Scan for the cell matching the given text and deliver its (x, y) coordinate at center. 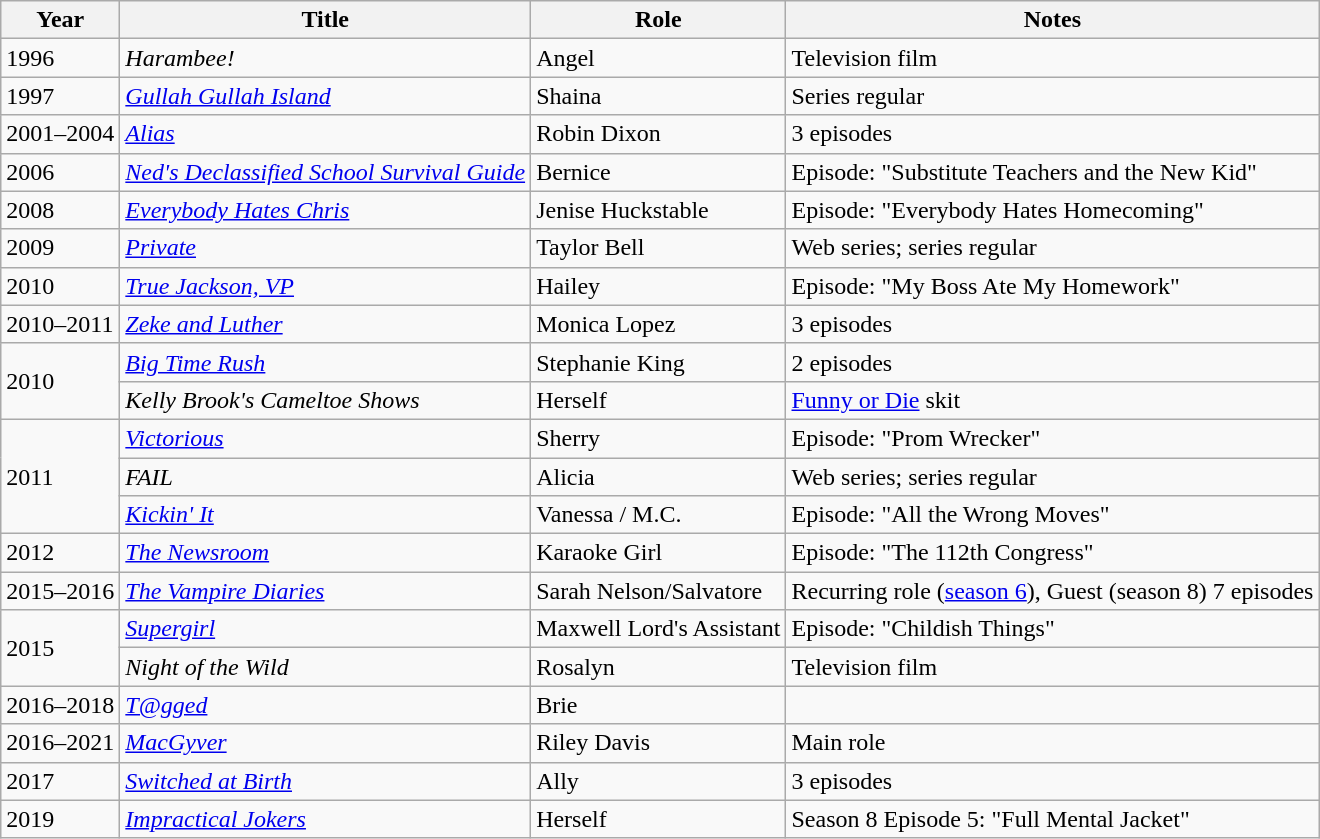
Night of the Wild (326, 667)
2 episodes (1052, 362)
2015–2016 (60, 591)
Stephanie King (658, 362)
2001–2004 (60, 134)
Supergirl (326, 629)
Alicia (658, 477)
Karaoke Girl (658, 553)
Maxwell Lord's Assistant (658, 629)
The Vampire Diaries (326, 591)
Taylor Bell (658, 248)
Angel (658, 58)
Sherry (658, 438)
Everybody Hates Chris (326, 210)
Robin Dixon (658, 134)
Harambee! (326, 58)
Riley Davis (658, 743)
Zeke and Luther (326, 324)
Series regular (1052, 96)
2011 (60, 476)
Episode: "Substitute Teachers and the New Kid" (1052, 172)
Private (326, 248)
2015 (60, 648)
Title (326, 20)
Monica Lopez (658, 324)
1996 (60, 58)
2006 (60, 172)
Jenise Huckstable (658, 210)
2009 (60, 248)
Recurring role (season 6), Guest (season 8) 7 episodes (1052, 591)
2008 (60, 210)
True Jackson, VP (326, 286)
2019 (60, 819)
Hailey (658, 286)
Episode: "All the Wrong Moves" (1052, 515)
Episode: "Everybody Hates Homecoming" (1052, 210)
Episode: "The 112th Congress" (1052, 553)
Victorious (326, 438)
Kelly Brook's Cameltoe Shows (326, 400)
Ned's Declassified School Survival Guide (326, 172)
Vanessa / M.C. (658, 515)
Brie (658, 705)
2016–2018 (60, 705)
2012 (60, 553)
2017 (60, 781)
Season 8 Episode 5: "Full Mental Jacket" (1052, 819)
Bernice (658, 172)
Episode: "Childish Things" (1052, 629)
Year (60, 20)
Rosalyn (658, 667)
1997 (60, 96)
Role (658, 20)
Impractical Jokers (326, 819)
Sarah Nelson/Salvatore (658, 591)
Main role (1052, 743)
Shaina (658, 96)
FAIL (326, 477)
Gullah Gullah Island (326, 96)
2010–2011 (60, 324)
Alias (326, 134)
The Newsroom (326, 553)
Kickin' It (326, 515)
Big Time Rush (326, 362)
MacGyver (326, 743)
Notes (1052, 20)
2016–2021 (60, 743)
Episode: "Prom Wrecker" (1052, 438)
Ally (658, 781)
Episode: "My Boss Ate My Homework" (1052, 286)
Switched at Birth (326, 781)
T@gged (326, 705)
Funny or Die skit (1052, 400)
